Output the [X, Y] coordinate of the center of the cell containing the given text.  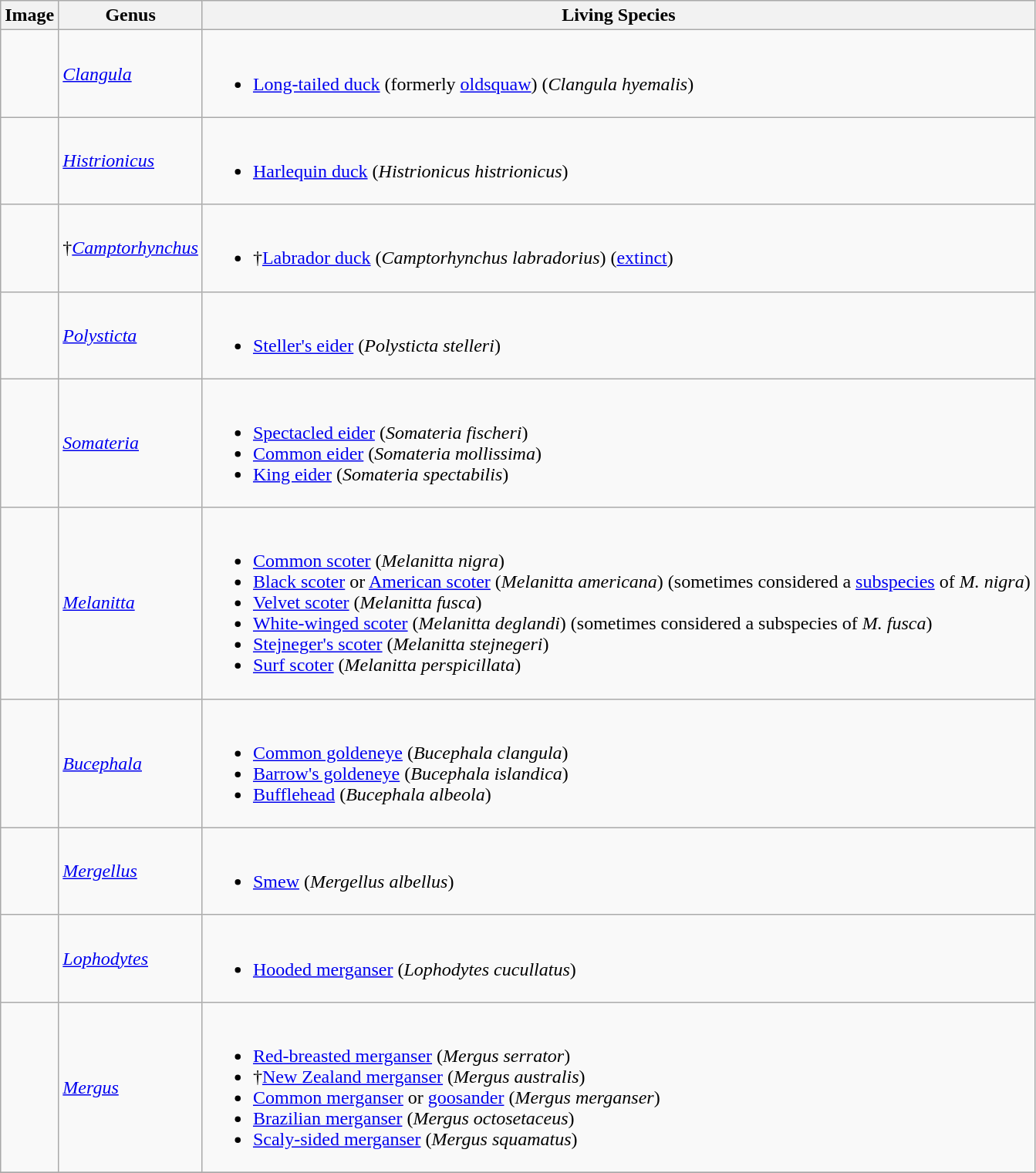
Melanitta [131, 603]
†Labrador duck (Camptorhynchus labradorius) (extinct) [619, 248]
Smew (Mergellus albellus) [619, 871]
Long-tailed duck (formerly oldsquaw) (Clangula hyemalis) [619, 74]
Bucephala [131, 763]
†Camptorhynchus [131, 248]
Genus [131, 15]
Somateria [131, 443]
Hooded merganser (Lophodytes cucullatus) [619, 958]
Living Species [619, 15]
Clangula [131, 74]
Common goldeneye (Bucephala clangula)Barrow's goldeneye (Bucephala islandica)Bufflehead (Bucephala albeola) [619, 763]
Image [29, 15]
Steller's eider (Polysticta stelleri) [619, 335]
Histrionicus [131, 160]
Polysticta [131, 335]
Lophodytes [131, 958]
Harlequin duck (Histrionicus histrionicus) [619, 160]
Spectacled eider (Somateria fischeri)Common eider (Somateria mollissima)King eider (Somateria spectabilis) [619, 443]
Mergus [131, 1087]
Mergellus [131, 871]
